Scan for the cell matching the given text and deliver its (X, Y) coordinate at center. 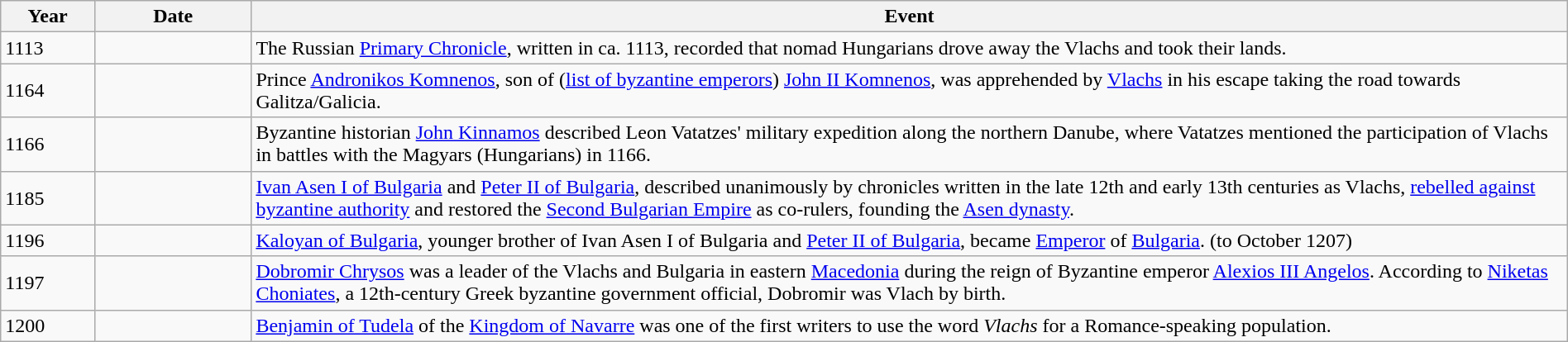
1185 (48, 198)
1196 (48, 240)
1200 (48, 325)
1113 (48, 48)
Year (48, 17)
1164 (48, 91)
1197 (48, 283)
Date (172, 17)
The Russian Primary Chronicle, written in ca. 1113, recorded that nomad Hungarians drove away the Vlachs and took their lands. (910, 48)
Kaloyan of Bulgaria, younger brother of Ivan Asen I of Bulgaria and Peter II of Bulgaria, became Emperor of Bulgaria. (to October 1207) (910, 240)
Benjamin of Tudela of the Kingdom of Navarre was one of the first writers to use the word Vlachs for a Romance-speaking population. (910, 325)
Event (910, 17)
1166 (48, 144)
